Scan for the cell matching the given text and deliver its [x, y] coordinate at center. 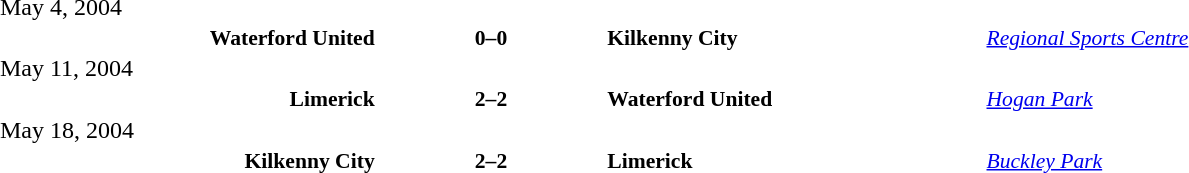
0–0 [492, 38]
Kilkenny City [795, 38]
Waterford United [795, 99]
2–2 [492, 99]
